Provide the [x, y] coordinate of the cell's center where the given text is located.  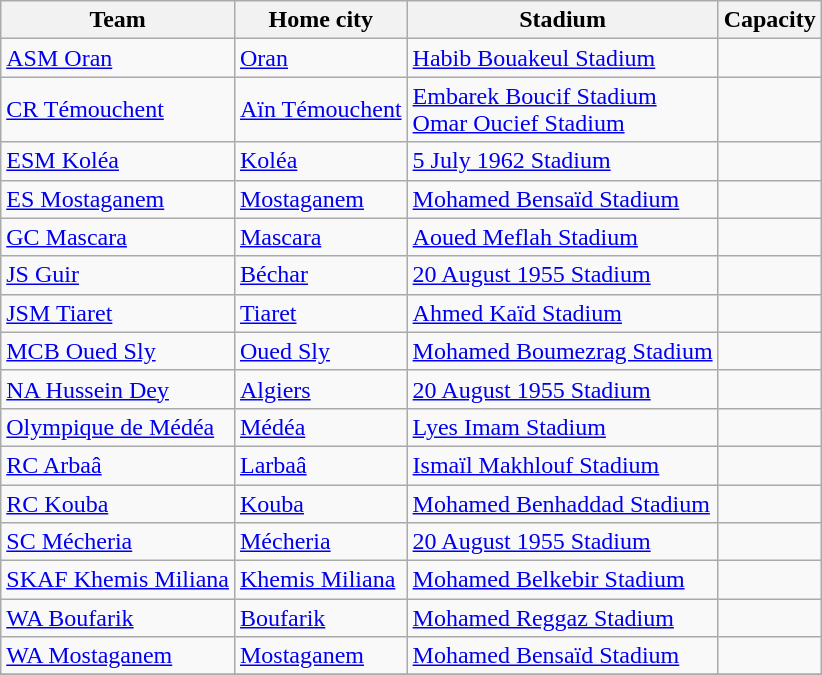
Aoued Meflah Stadium [562, 237]
Mascara [320, 237]
Habib Bouakeul Stadium [562, 58]
ES Mostaganem [118, 199]
WA Mostaganem [118, 656]
Olympique de Médéa [118, 427]
Mohamed Reggaz Stadium [562, 618]
Oued Sly [320, 351]
RC Kouba [118, 503]
Boufarik [320, 618]
Koléa [320, 161]
CR Témouchent [118, 110]
SC Mécheria [118, 542]
Mécheria [320, 542]
Aïn Témouchent [320, 110]
JSM Tiaret [118, 313]
ESM Koléa [118, 161]
Larbaâ [320, 465]
Béchar [320, 275]
NA Hussein Dey [118, 389]
JS Guir [118, 275]
WA Boufarik [118, 618]
Médéa [320, 427]
Ismaïl Makhlouf Stadium [562, 465]
Capacity [770, 20]
Embarek Boucif StadiumOmar Oucief Stadium [562, 110]
Mohamed Belkebir Stadium [562, 580]
GC Mascara [118, 237]
Mohamed Boumezrag Stadium [562, 351]
Home city [320, 20]
Team [118, 20]
Lyes Imam Stadium [562, 427]
ASM Oran [118, 58]
Algiers [320, 389]
MCB Oued Sly [118, 351]
Mohamed Benhaddad Stadium [562, 503]
Tiaret [320, 313]
5 July 1962 Stadium [562, 161]
Oran [320, 58]
Khemis Miliana [320, 580]
SKAF Khemis Miliana [118, 580]
Ahmed Kaïd Stadium [562, 313]
Kouba [320, 503]
Stadium [562, 20]
RC Arbaâ [118, 465]
